Detect which cell encompasses the target text, then output its (X, Y) center coordinate. 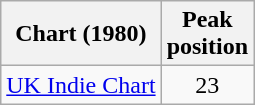
Peakposition (207, 34)
23 (207, 85)
Chart (1980) (81, 34)
UK Indie Chart (81, 85)
